Determine the (X, Y) coordinate at the center of the cell enclosing the given text.  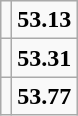
53.31 (44, 58)
53.13 (44, 20)
53.77 (44, 96)
